Determine the (X, Y) coordinate at the center of the cell enclosing the given text.  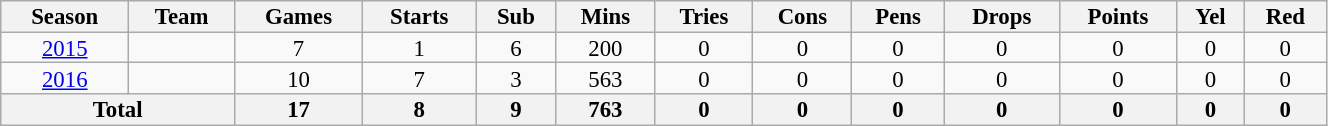
Games (299, 16)
Total (118, 110)
Sub (516, 16)
2015 (65, 48)
Starts (420, 16)
3 (516, 78)
Tries (704, 16)
Drops (1002, 16)
10 (299, 78)
Mins (606, 16)
Yel (1211, 16)
763 (606, 110)
1 (420, 48)
Red (1285, 16)
Team (182, 16)
Points (1118, 16)
8 (420, 110)
2016 (65, 78)
200 (606, 48)
Pens (898, 16)
9 (516, 110)
17 (299, 110)
563 (606, 78)
6 (516, 48)
Cons (802, 16)
Season (65, 16)
